Detect which cell encompasses the target text, then output its [X, Y] center coordinate. 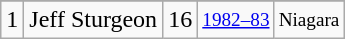
1982–83 [236, 20]
1 [12, 20]
Niagara [309, 20]
Jeff Sturgeon [94, 20]
16 [180, 20]
